Scan for the cell matching the given text and deliver its (x, y) coordinate at center. 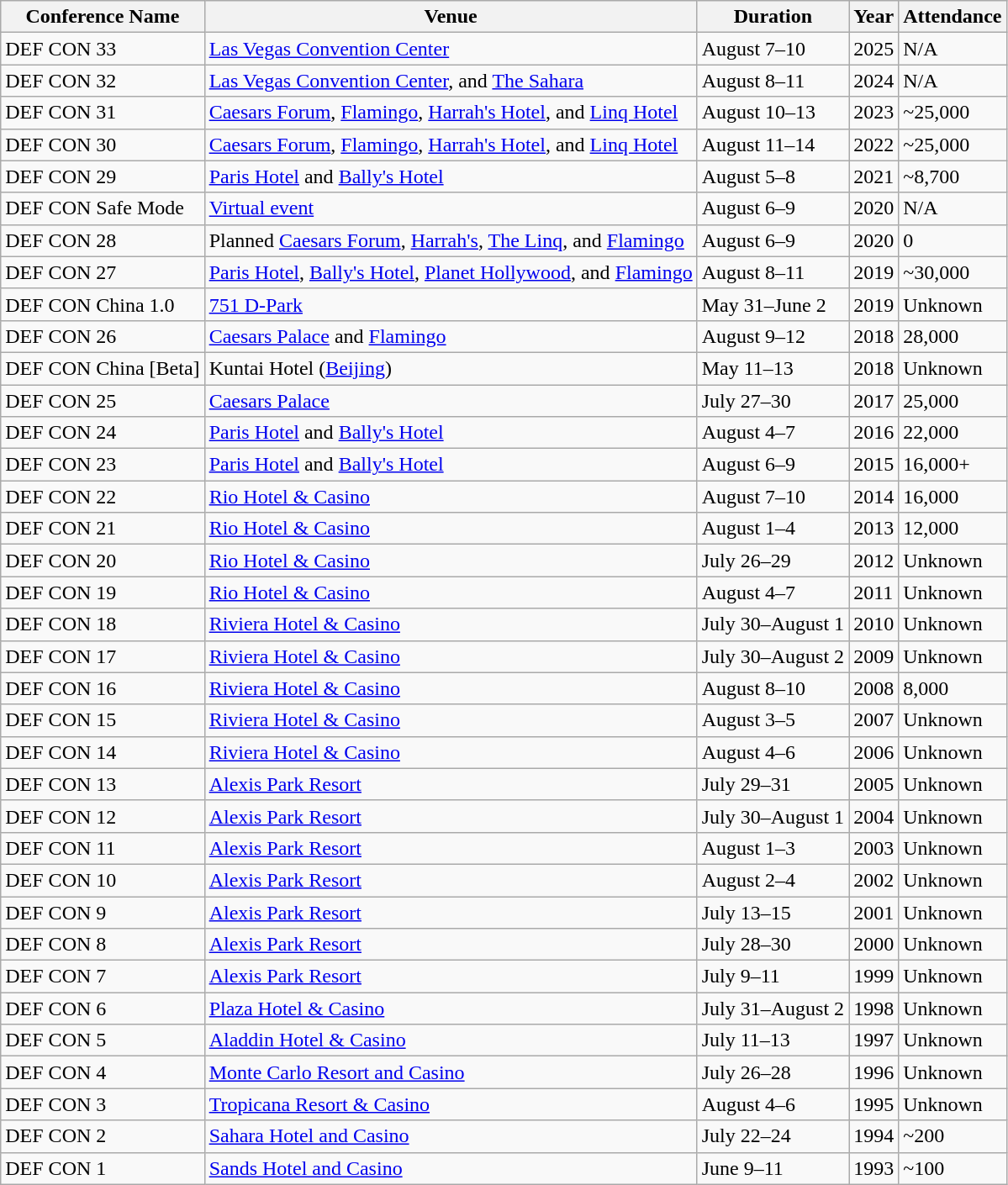
12,000 (953, 529)
July 28–30 (773, 945)
DEF CON 22 (103, 497)
July 13–15 (773, 912)
Virtual event (451, 208)
Planned Caesars Forum, Harrah's, The Linq, and Flamingo (451, 240)
Paris Hotel, Bally's Hotel, Planet Hollywood, and Flamingo (451, 272)
August 9–12 (773, 336)
DEF CON 20 (103, 561)
August 1–3 (773, 848)
DEF CON 26 (103, 336)
July 26–29 (773, 561)
DEF CON 7 (103, 977)
2016 (874, 433)
28,000 (953, 336)
8,000 (953, 688)
DEF CON 14 (103, 752)
Plaza Hotel & Casino (451, 1009)
DEF CON 23 (103, 465)
DEF CON 6 (103, 1009)
DEF CON China [Beta] (103, 368)
July 29–31 (773, 784)
August 8–10 (773, 688)
1999 (874, 977)
2012 (874, 561)
DEF CON 28 (103, 240)
2017 (874, 401)
DEF CON 8 (103, 945)
2014 (874, 497)
DEF CON 17 (103, 656)
DEF CON 32 (103, 81)
2013 (874, 529)
2009 (874, 656)
1993 (874, 1168)
DEF CON 10 (103, 880)
August 3–5 (773, 720)
DEF CON 9 (103, 912)
Caesars Palace (451, 401)
DEF CON China 1.0 (103, 304)
July 9–11 (773, 977)
Venue (451, 17)
DEF CON 3 (103, 1104)
2000 (874, 945)
2007 (874, 720)
June 9–11 (773, 1168)
Conference Name (103, 17)
DEF CON 33 (103, 49)
2001 (874, 912)
2006 (874, 752)
1995 (874, 1104)
Aladdin Hotel & Casino (451, 1040)
2010 (874, 624)
Monte Carlo Resort and Casino (451, 1072)
Caesars Palace and Flamingo (451, 336)
DEF CON 18 (103, 624)
July 27–30 (773, 401)
DEF CON 16 (103, 688)
2005 (874, 784)
DEF CON 29 (103, 176)
2023 (874, 113)
2004 (874, 816)
2003 (874, 848)
751 D-Park (451, 304)
2025 (874, 49)
Tropicana Resort & Casino (451, 1104)
DEF CON 30 (103, 145)
July 11–13 (773, 1040)
DEF CON 19 (103, 592)
2022 (874, 145)
16,000+ (953, 465)
2011 (874, 592)
2015 (874, 465)
DEF CON 1 (103, 1168)
DEF CON 4 (103, 1072)
~200 (953, 1136)
August 1–4 (773, 529)
DEF CON 11 (103, 848)
~8,700 (953, 176)
0 (953, 240)
DEF CON 12 (103, 816)
2024 (874, 81)
Sands Hotel and Casino (451, 1168)
Las Vegas Convention Center (451, 49)
1994 (874, 1136)
July 22–24 (773, 1136)
25,000 (953, 401)
July 30–August 2 (773, 656)
2008 (874, 688)
July 31–August 2 (773, 1009)
Sahara Hotel and Casino (451, 1136)
DEF CON 25 (103, 401)
DEF CON 13 (103, 784)
Duration (773, 17)
May 11–13 (773, 368)
DEF CON 21 (103, 529)
1998 (874, 1009)
16,000 (953, 497)
DEF CON 24 (103, 433)
~30,000 (953, 272)
August 5–8 (773, 176)
~100 (953, 1168)
DEF CON 15 (103, 720)
August 11–14 (773, 145)
Kuntai Hotel (Beijing) (451, 368)
Attendance (953, 17)
July 26–28 (773, 1072)
August 2–4 (773, 880)
2002 (874, 880)
August 10–13 (773, 113)
DEF CON 27 (103, 272)
22,000 (953, 433)
Las Vegas Convention Center, and The Sahara (451, 81)
1997 (874, 1040)
Year (874, 17)
DEF CON 31 (103, 113)
DEF CON 2 (103, 1136)
DEF CON Safe Mode (103, 208)
2021 (874, 176)
1996 (874, 1072)
DEF CON 5 (103, 1040)
May 31–June 2 (773, 304)
